Output the [X, Y] coordinate of the center of the cell containing the given text.  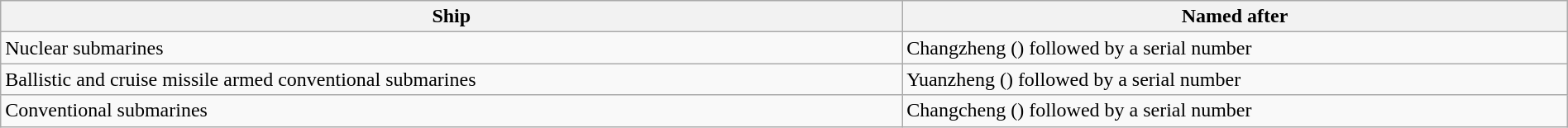
Changzheng () followed by a serial number [1236, 48]
Changcheng () followed by a serial number [1236, 111]
Ship [452, 17]
Named after [1236, 17]
Yuanzheng () followed by a serial number [1236, 79]
Nuclear submarines [452, 48]
Conventional submarines [452, 111]
Ballistic and cruise missile armed conventional submarines [452, 79]
